Identify which cell holds the provided text, then report its [X, Y] central coordinate. 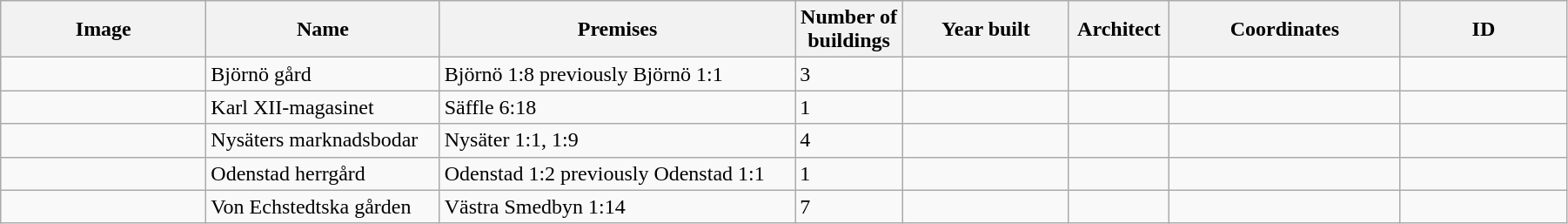
3 [849, 74]
Säffle 6:18 [618, 107]
4 [849, 140]
Odenstad 1:2 previously Odenstad 1:1 [618, 173]
Premises [618, 30]
Odenstad herrgård [323, 173]
Image [104, 30]
Västra Smedbyn 1:14 [618, 207]
Coordinates [1284, 30]
Year built [985, 30]
Björnö 1:8 previously Björnö 1:1 [618, 74]
7 [849, 207]
Nysäters marknadsbodar [323, 140]
Von Echstedtska gården [323, 207]
Name [323, 30]
Karl XII-magasinet [323, 107]
ID [1483, 30]
Björnö gård [323, 74]
Architect [1119, 30]
Nysäter 1:1, 1:9 [618, 140]
Number ofbuildings [849, 30]
